Capture the cell that displays the provided text and extract its (X, Y) central coordinate. 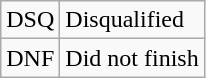
DNF (30, 58)
DSQ (30, 20)
Did not finish (132, 58)
Disqualified (132, 20)
